Output the [x, y] coordinate of the center of the cell containing the given text.  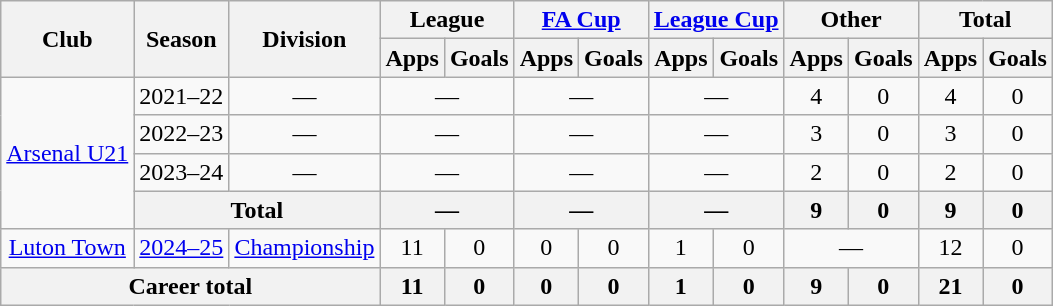
League [447, 20]
2023–24 [182, 172]
Other [851, 20]
2021–22 [182, 96]
21 [950, 286]
Career total [190, 286]
FA Cup [581, 20]
League Cup [716, 20]
Club [68, 39]
Division [304, 39]
2022–23 [182, 134]
Arsenal U21 [68, 153]
Luton Town [68, 248]
Season [182, 39]
12 [950, 248]
Championship [304, 248]
2024–25 [182, 248]
